From the cell containing the given text, extract its center point as [X, Y] coordinate. 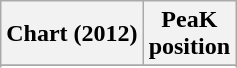
Chart (2012) [72, 34]
PeaKposition [189, 34]
